From the cell containing the given text, extract its center point as [x, y] coordinate. 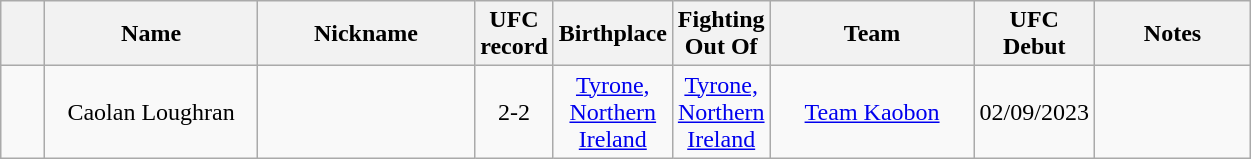
Fighting Out Of [721, 34]
Team Kaobon [872, 112]
2-2 [514, 112]
Notes [1172, 34]
UFC record [514, 34]
Nickname [366, 34]
02/09/2023 [1034, 112]
Birthplace [612, 34]
Team [872, 34]
UFC Debut [1034, 34]
Name [151, 34]
Caolan Loughran [151, 112]
